Locate the cell with the specified text and output its [x, y] center coordinate. 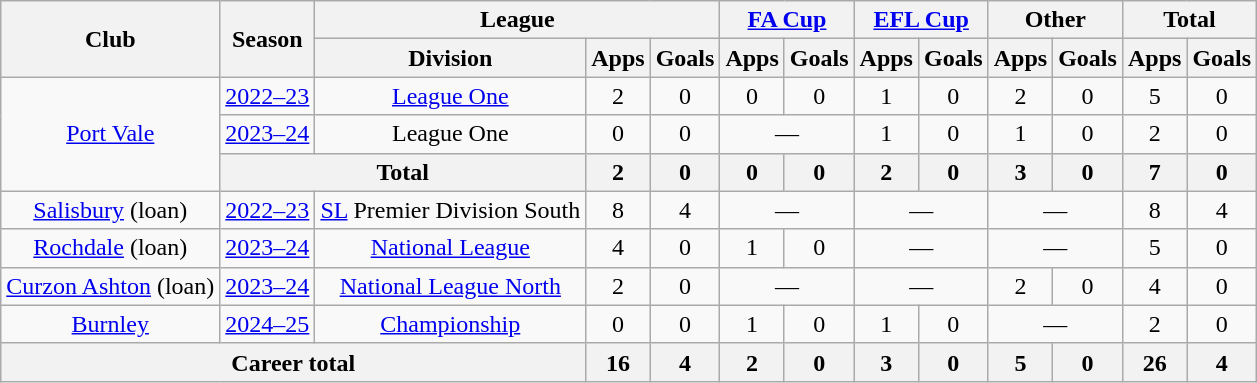
26 [1154, 362]
7 [1154, 172]
Rochdale (loan) [110, 248]
National League [450, 248]
FA Cup [787, 20]
Port Vale [110, 134]
National League North [450, 286]
EFL Cup [921, 20]
SL Premier Division South [450, 210]
16 [618, 362]
League [518, 20]
Season [268, 39]
Division [450, 58]
Other [1055, 20]
2024–25 [268, 324]
Championship [450, 324]
Career total [294, 362]
Club [110, 39]
Curzon Ashton (loan) [110, 286]
Salisbury (loan) [110, 210]
Burnley [110, 324]
